Detect which cell encompasses the target text, then output its [X, Y] center coordinate. 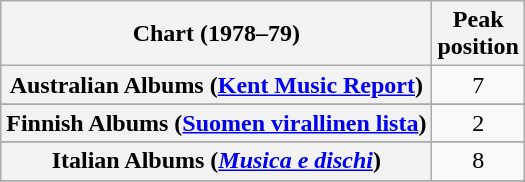
Peakposition [478, 34]
Italian Albums (Musica e dischi) [216, 161]
Chart (1978–79) [216, 34]
7 [478, 85]
Australian Albums (Kent Music Report) [216, 85]
2 [478, 123]
8 [478, 161]
Finnish Albums (Suomen virallinen lista) [216, 123]
